For the text-containing cell, return its midpoint in (x, y) coordinate format. 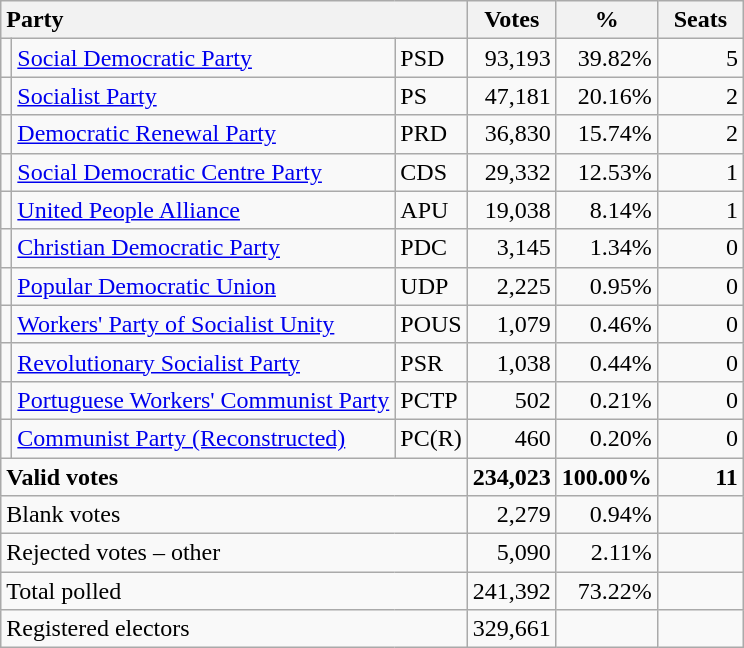
12.53% (606, 172)
PRD (431, 134)
Revolutionary Socialist Party (204, 362)
0.21% (606, 400)
3,145 (512, 248)
Portuguese Workers' Communist Party (204, 400)
PSD (431, 58)
PC(R) (431, 438)
Christian Democratic Party (204, 248)
CDS (431, 172)
Communist Party (Reconstructed) (204, 438)
29,332 (512, 172)
0.44% (606, 362)
Votes (512, 20)
Rejected votes – other (234, 553)
Workers' Party of Socialist Unity (204, 324)
Registered electors (234, 629)
329,661 (512, 629)
502 (512, 400)
1,079 (512, 324)
93,193 (512, 58)
47,181 (512, 96)
0.20% (606, 438)
PDC (431, 248)
5 (700, 58)
0.94% (606, 515)
2,279 (512, 515)
460 (512, 438)
POUS (431, 324)
2.11% (606, 553)
0.95% (606, 286)
PS (431, 96)
PCTP (431, 400)
Valid votes (234, 477)
2,225 (512, 286)
Democratic Renewal Party (204, 134)
1.34% (606, 248)
234,023 (512, 477)
5,090 (512, 553)
Popular Democratic Union (204, 286)
36,830 (512, 134)
241,392 (512, 591)
United People Alliance (204, 210)
73.22% (606, 591)
20.16% (606, 96)
Blank votes (234, 515)
Seats (700, 20)
Party (234, 20)
% (606, 20)
15.74% (606, 134)
8.14% (606, 210)
0.46% (606, 324)
19,038 (512, 210)
Total polled (234, 591)
Social Democratic Party (204, 58)
APU (431, 210)
11 (700, 477)
100.00% (606, 477)
1,038 (512, 362)
39.82% (606, 58)
PSR (431, 362)
Socialist Party (204, 96)
Social Democratic Centre Party (204, 172)
UDP (431, 286)
